Determine the (x, y) coordinate at the center of the cell enclosing the given text.  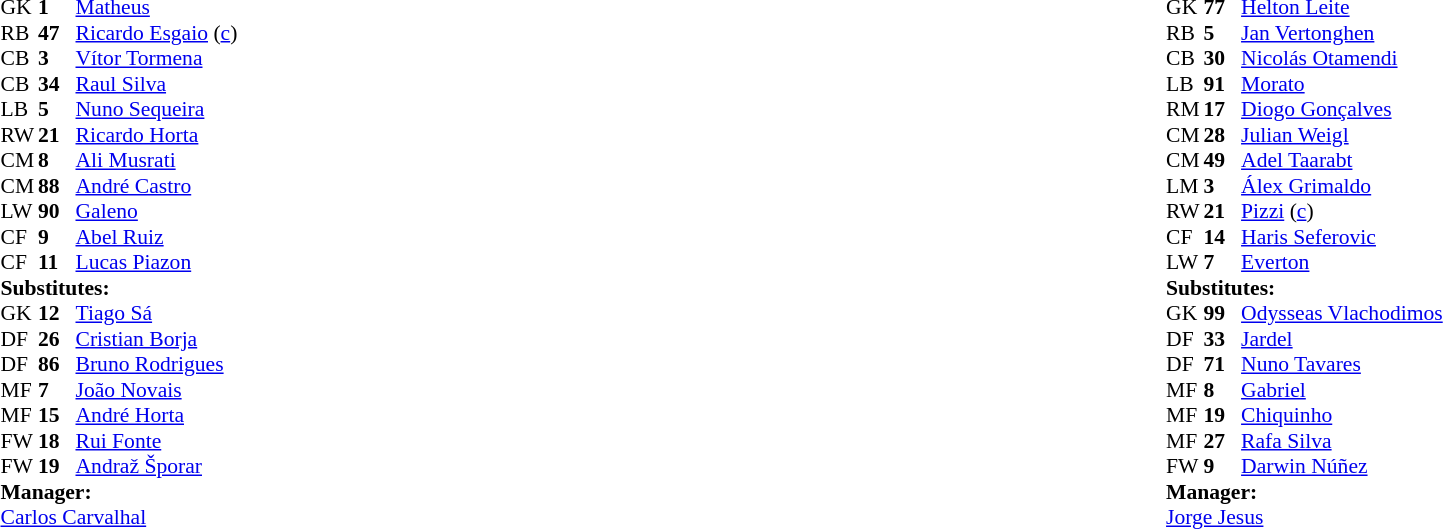
99 (1223, 313)
Ali Musrati (188, 161)
Lucas Piazon (188, 263)
33 (1223, 339)
João Novais (188, 390)
28 (1223, 135)
André Horta (188, 415)
LM (1185, 186)
88 (57, 186)
27 (1223, 441)
17 (1223, 109)
12 (57, 313)
Tiago Sá (188, 313)
91 (1223, 84)
Rui Fonte (188, 441)
34 (57, 84)
11 (57, 263)
26 (57, 339)
86 (57, 365)
Substitutes: (150, 288)
47 (57, 33)
André Castro (188, 186)
RM (1185, 109)
Ricardo Esgaio (c) (188, 33)
49 (1223, 161)
Ricardo Horta (188, 135)
Bruno Rodrigues (188, 365)
Nuno Sequeira (188, 109)
18 (57, 441)
71 (1223, 365)
Vítor Tormena (188, 59)
Raul Silva (188, 84)
Galeno (188, 211)
15 (57, 415)
Cristian Borja (188, 339)
30 (1223, 59)
Manager: (150, 492)
14 (1223, 237)
Abel Ruiz (188, 237)
Andraž Šporar (188, 467)
90 (57, 211)
